For the text-containing cell, return its midpoint in (x, y) coordinate format. 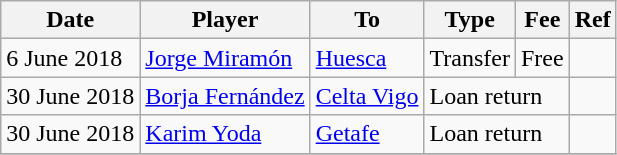
Huesca (367, 58)
Borja Fernández (225, 96)
Date (70, 20)
Ref (592, 20)
Karim Yoda (225, 134)
Celta Vigo (367, 96)
Player (225, 20)
Free (542, 58)
Jorge Miramón (225, 58)
To (367, 20)
Fee (542, 20)
Getafe (367, 134)
6 June 2018 (70, 58)
Type (470, 20)
Transfer (470, 58)
